Determine the (X, Y) coordinate at the center of the cell enclosing the given text.  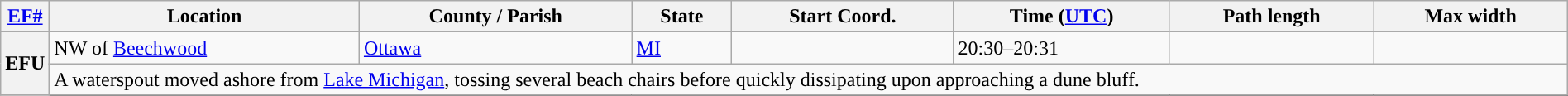
County / Parish (495, 17)
Start Coord. (843, 17)
EF# (25, 17)
Ottawa (495, 48)
State (681, 17)
Time (UTC) (1062, 17)
20:30–20:31 (1062, 48)
Max width (1470, 17)
A waterspout moved ashore from Lake Michigan, tossing several beach chairs before quickly dissipating upon approaching a dune bluff. (809, 79)
NW of Beechwood (205, 48)
EFU (25, 64)
Path length (1272, 17)
MI (681, 48)
Location (205, 17)
